Scan for the cell matching the given text and deliver its (x, y) coordinate at center. 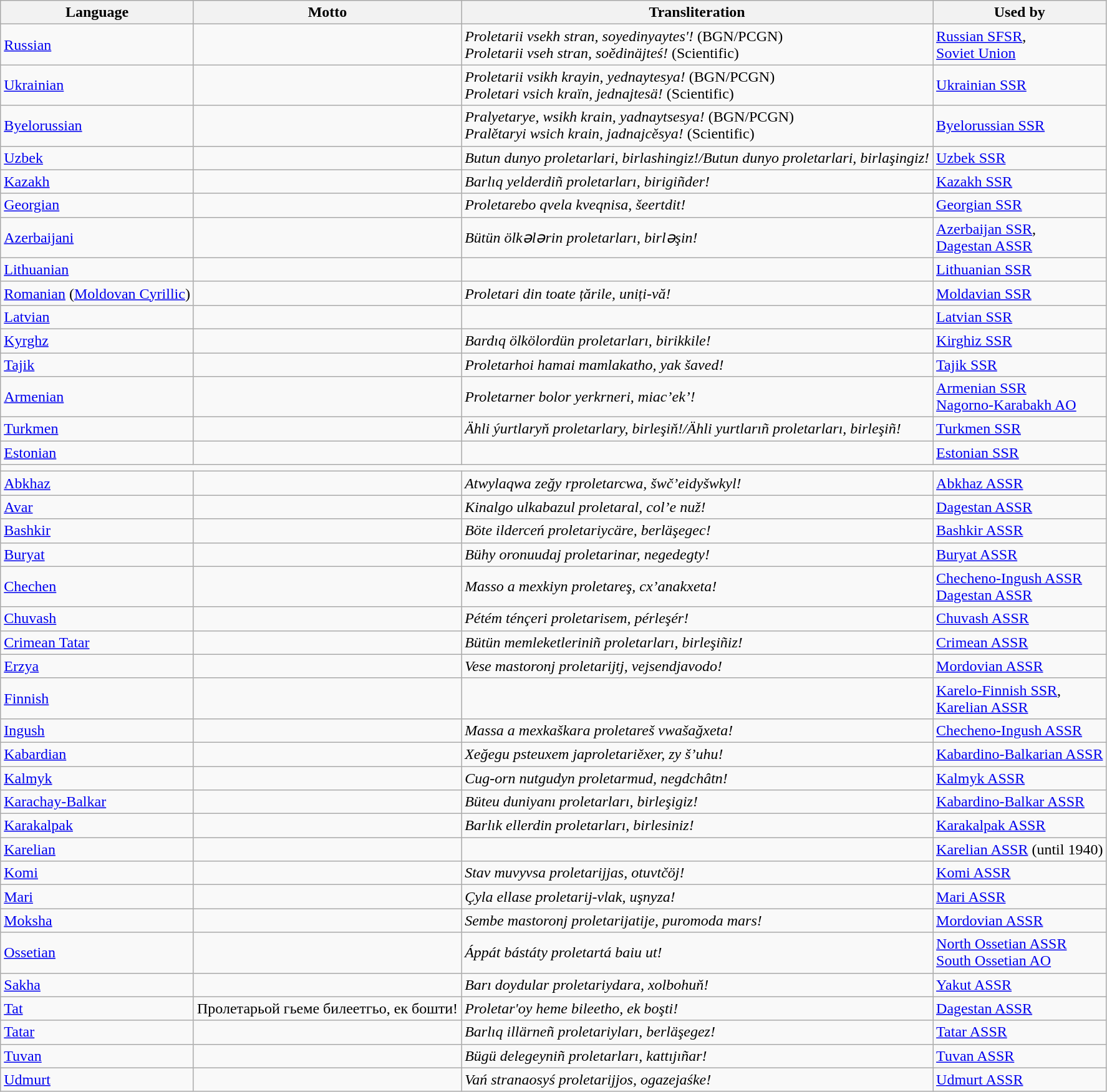
Kazakh SSR (1020, 181)
Azerbaijan SSR,Dagestan ASSR (1020, 237)
Sembe mastoronj proletarijatije, puromoda mars! (697, 920)
Used by (1020, 12)
Kirghiz SSR (1020, 341)
Turkmen SSR (1020, 429)
Bashkir ASSR (1020, 531)
Büteu duniyanı proletarları, birleşigiz! (697, 802)
Tatar (97, 1032)
Atwylaqwa zeğy rproletarcwa, šwč’eidyšwkyl! (697, 483)
Ingush (97, 730)
Proletarner bolor yerkrneri, miac’ek’! (697, 397)
Masso a mexkiyn proletareş, cx’anakxeta! (697, 586)
Tat (97, 1008)
Armenian SSRNagorno-Karabakh AO (1020, 397)
Tatar ASSR (1020, 1032)
Tuvan ASSR (1020, 1056)
Butun dunyo proletarlari, birlashingiz!/Butun dunyo proletarlari, birlaşingiz! (697, 158)
Karachay-Balkar (97, 802)
Tajik SSR (1020, 365)
Kabardian (97, 754)
Barlıq yelderdiñ proletarları, birigiñder! (697, 181)
Byelorussian (97, 126)
Bühy oronuudaj proletarinar, negedegty! (697, 554)
Proletari din toate țările, uniți-vă! (697, 293)
Ähli ýurtlaryň proletarlary, birleşiň!/Ähli yurtlarıñ proletarları, birleşiñ! (697, 429)
Komi ASSR (1020, 873)
Georgian SSR (1020, 205)
Bügü delegeyniñ proletarları, kattıjıñar! (697, 1056)
Barlıq illärneñ proletariyları, berläşegez! (697, 1032)
Turkmen (97, 429)
Ossetian (97, 953)
Kabardino-Balkar ASSR (1020, 802)
Pétém ténçeri proletarisem, pérleşér! (697, 619)
Mari ASSR (1020, 897)
Chuvash ASSR (1020, 619)
Karelian (97, 849)
Bashkir (97, 531)
Böte ilderceń proletariycäre, berläşegec! (697, 531)
Pralyetarye, wsikh krain, yadnaytsesya! (BGN/PCGN)Pralětaryi wsich krain, jadnajcěsya! (Scientific) (697, 126)
Buryat ASSR (1020, 554)
Çyla ellase proletarij-vlak, uşnyza! (697, 897)
Crimean ASSR (1020, 642)
Finnish (97, 698)
Mari (97, 897)
Kabardino-Balkarian ASSR (1020, 754)
Language (97, 12)
Udmurt (97, 1080)
Armenian (97, 397)
Kazakh (97, 181)
Motto (327, 12)
Karelian ASSR (until 1940) (1020, 849)
Ukrainian (97, 85)
Vese mastoronj proletarijtj, vejsendjavodo! (697, 666)
Azerbaijani (97, 237)
Komi (97, 873)
Proletar'oy heme bileetho, ek boşti! (697, 1008)
Karelo-Finnish SSR,Karelian ASSR (1020, 698)
Barlık ellerdin proletarları, birlesiniz! (697, 826)
Romanian (Moldovan Cyrillic) (97, 293)
Checheno-Ingush ASSRDagestan ASSR (1020, 586)
Пролетарьой гьеме билеетгьо, ек бошти! (327, 1008)
Massa a mexkaškara proletareš vwašağxeta! (697, 730)
Stav muvyvsa proletarijjas, otuvtčöj! (697, 873)
Russian SFSR,Soviet Union (1020, 45)
Kinalgo ulkabazul proletaral, col’e nuž! (697, 507)
Proletarebo qvela kveqnisa, šeertdit! (697, 205)
Ukrainian SSR (1020, 85)
Crimean Tatar (97, 642)
Bardıq ölkölordün proletarları, birikkile! (697, 341)
Áppát bástáty proletartá baiu ut! (697, 953)
Udmurt ASSR (1020, 1080)
Russian (97, 45)
Avar (97, 507)
Moldavian SSR (1020, 293)
Kyrghz (97, 341)
Cug-orn nutgudyn proletarmud, negdchâtn! (697, 778)
Checheno-Ingush ASSR (1020, 730)
Bütün memleketleriniñ proletarları, birleşiñiz! (697, 642)
Latvian SSR (1020, 317)
Karakalpak (97, 826)
Erzya (97, 666)
Chuvash (97, 619)
Uzbek SSR (1020, 158)
Moksha (97, 920)
Transliteration (697, 12)
Barı doydular proletariydara, xolbohuň! (697, 985)
Latvian (97, 317)
Abkhaz ASSR (1020, 483)
Tuvan (97, 1056)
Yakut ASSR (1020, 985)
Xeğegu psteuxem japroletariěxer, zy š’uhu! (697, 754)
Byelorussian SSR (1020, 126)
Estonian (97, 453)
Georgian (97, 205)
North Ossetian ASSRSouth Ossetian AO (1020, 953)
Karakalpak ASSR (1020, 826)
Lithuanian SSR (1020, 269)
Kalmyk (97, 778)
Uzbek (97, 158)
Tajik (97, 365)
Kalmyk ASSR (1020, 778)
Proletarhoi hamai mamlakatho, yak šaved! (697, 365)
Vań stranaosyś proletarijjos, ogazejaśke! (697, 1080)
Proletarii vsikh krayin, yednaytesya! (BGN/PCGN)Proletari vsich kraïn, jednajtesä! (Scientific) (697, 85)
Buryat (97, 554)
Proletarii vsekh stran, soyedinyaytes'! (BGN/PCGN)Proletarii vseh stran, soědinäjteś! (Scientific) (697, 45)
Chechen (97, 586)
Bütün ölkələrin proletarları, birləşin! (697, 237)
Estonian SSR (1020, 453)
Abkhaz (97, 483)
Sakha (97, 985)
Lithuanian (97, 269)
